Search for the cell housing the specified text and yield its (X, Y) center coordinate. 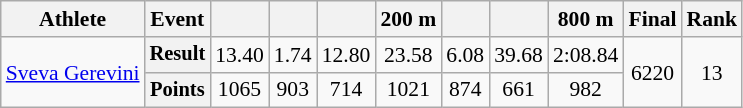
Final (652, 19)
714 (346, 90)
23.58 (408, 55)
1.74 (293, 55)
800 m (586, 19)
661 (518, 90)
903 (293, 90)
6220 (652, 72)
874 (465, 90)
Points (178, 90)
1065 (240, 90)
12.80 (346, 55)
Rank (712, 19)
Result (178, 55)
6.08 (465, 55)
39.68 (518, 55)
13.40 (240, 55)
982 (586, 90)
Sveva Gerevini (73, 72)
Athlete (73, 19)
200 m (408, 19)
Event (178, 19)
1021 (408, 90)
13 (712, 72)
2:08.84 (586, 55)
